Capture the cell that displays the provided text and extract its (x, y) central coordinate. 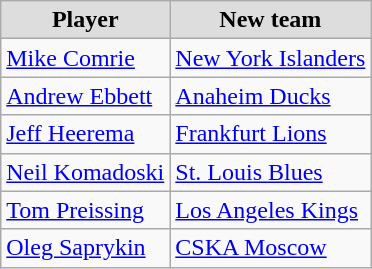
Oleg Saprykin (86, 248)
CSKA Moscow (270, 248)
Mike Comrie (86, 58)
Jeff Heerema (86, 134)
New York Islanders (270, 58)
New team (270, 20)
Tom Preissing (86, 210)
Anaheim Ducks (270, 96)
Frankfurt Lions (270, 134)
Los Angeles Kings (270, 210)
St. Louis Blues (270, 172)
Andrew Ebbett (86, 96)
Neil Komadoski (86, 172)
Player (86, 20)
